For the text-containing cell, return its midpoint in (x, y) coordinate format. 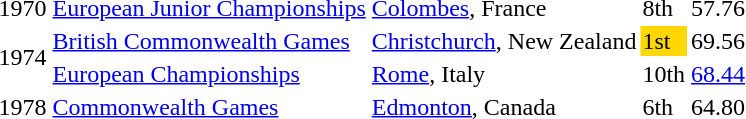
10th (664, 74)
Christchurch, New Zealand (504, 41)
1st (664, 41)
British Commonwealth Games (209, 41)
Rome, Italy (504, 74)
European Championships (209, 74)
